Scan for the cell matching the given text and deliver its [X, Y] coordinate at center. 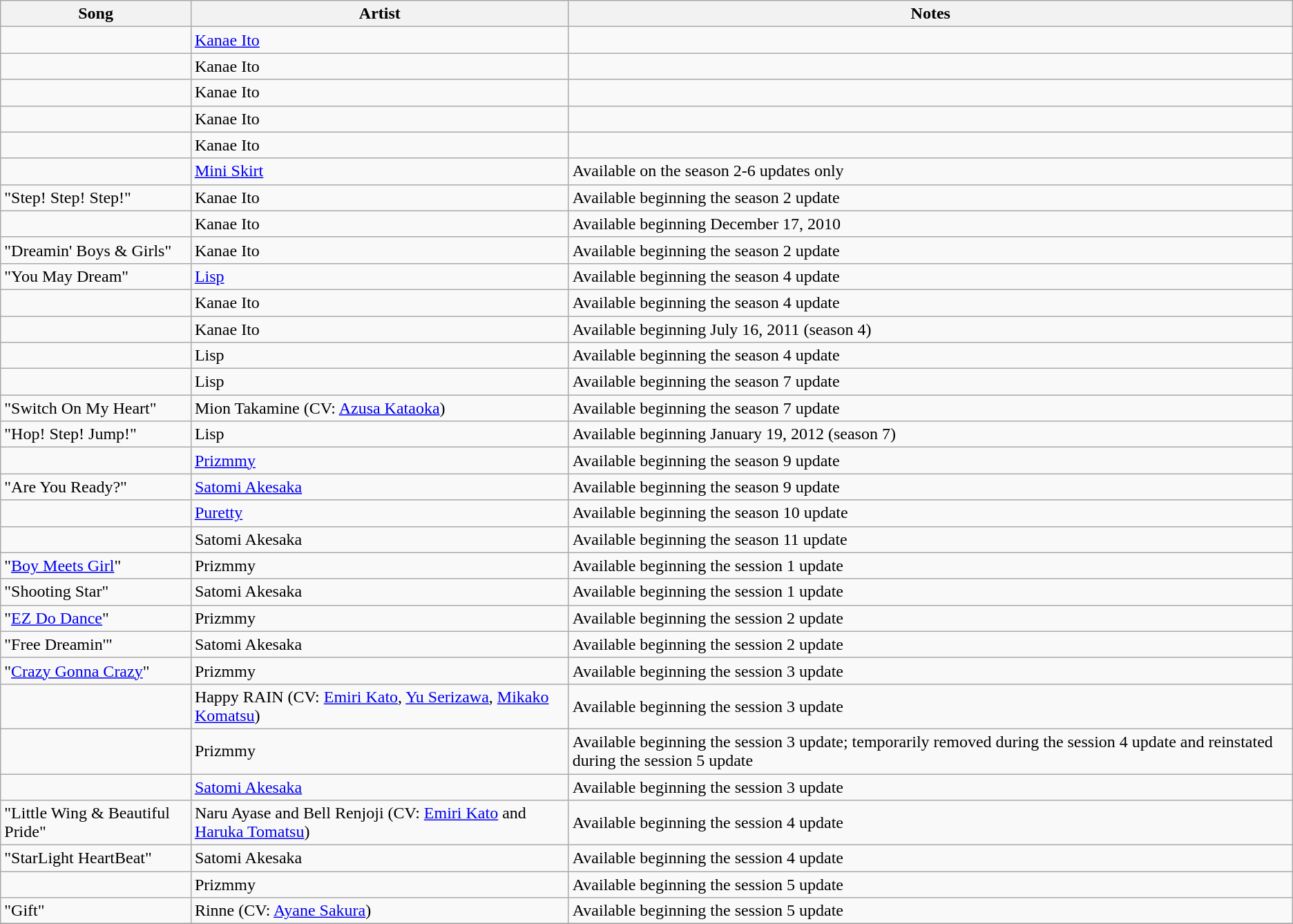
"Shooting Star" [96, 592]
"Hop! Step! Jump!" [96, 434]
"Are You Ready?" [96, 487]
Available on the season 2-6 updates only [930, 171]
Song [96, 14]
"Gift" [96, 911]
"Little Wing & Beautiful Pride" [96, 823]
Available beginning December 17, 2010 [930, 224]
"Switch On My Heart" [96, 408]
Mini Skirt [380, 171]
"Crazy Gonna Crazy" [96, 671]
Available beginning the session 3 update; temporarily removed during the session 4 update and reinstated during the session 5 update [930, 751]
"Step! Step! Step!" [96, 198]
"Dreamin' Boys & Girls" [96, 250]
"You May Dream" [96, 276]
Mion Takamine (CV: Azusa Kataoka) [380, 408]
"StarLight HeartBeat" [96, 858]
"Free Dreamin'" [96, 644]
Available beginning July 16, 2011 (season 4) [930, 329]
Available beginning the season 10 update [930, 513]
Available beginning the season 11 update [930, 539]
"EZ Do Dance" [96, 618]
Rinne (CV: Ayane Sakura) [380, 911]
Artist [380, 14]
Puretty [380, 513]
"Boy Meets Girl" [96, 566]
Naru Ayase and Bell Renjoji (CV: Emiri Kato and Haruka Tomatsu) [380, 823]
Notes [930, 14]
Happy RAIN (CV: Emiri Kato, Yu Serizawa, Mikako Komatsu) [380, 706]
Available beginning January 19, 2012 (season 7) [930, 434]
